Extract the (X, Y) coordinate from the center of the cell holding the provided text.  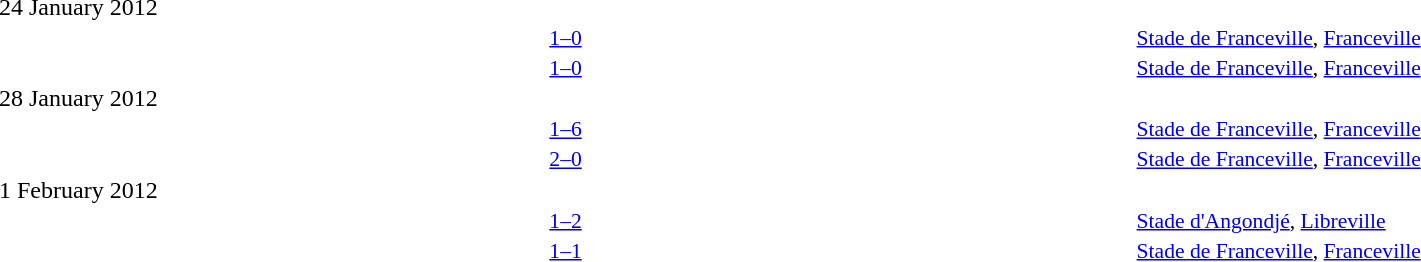
1–2 (566, 220)
1–6 (566, 129)
2–0 (566, 159)
